From the cell containing the given text, extract its center point as (x, y) coordinate. 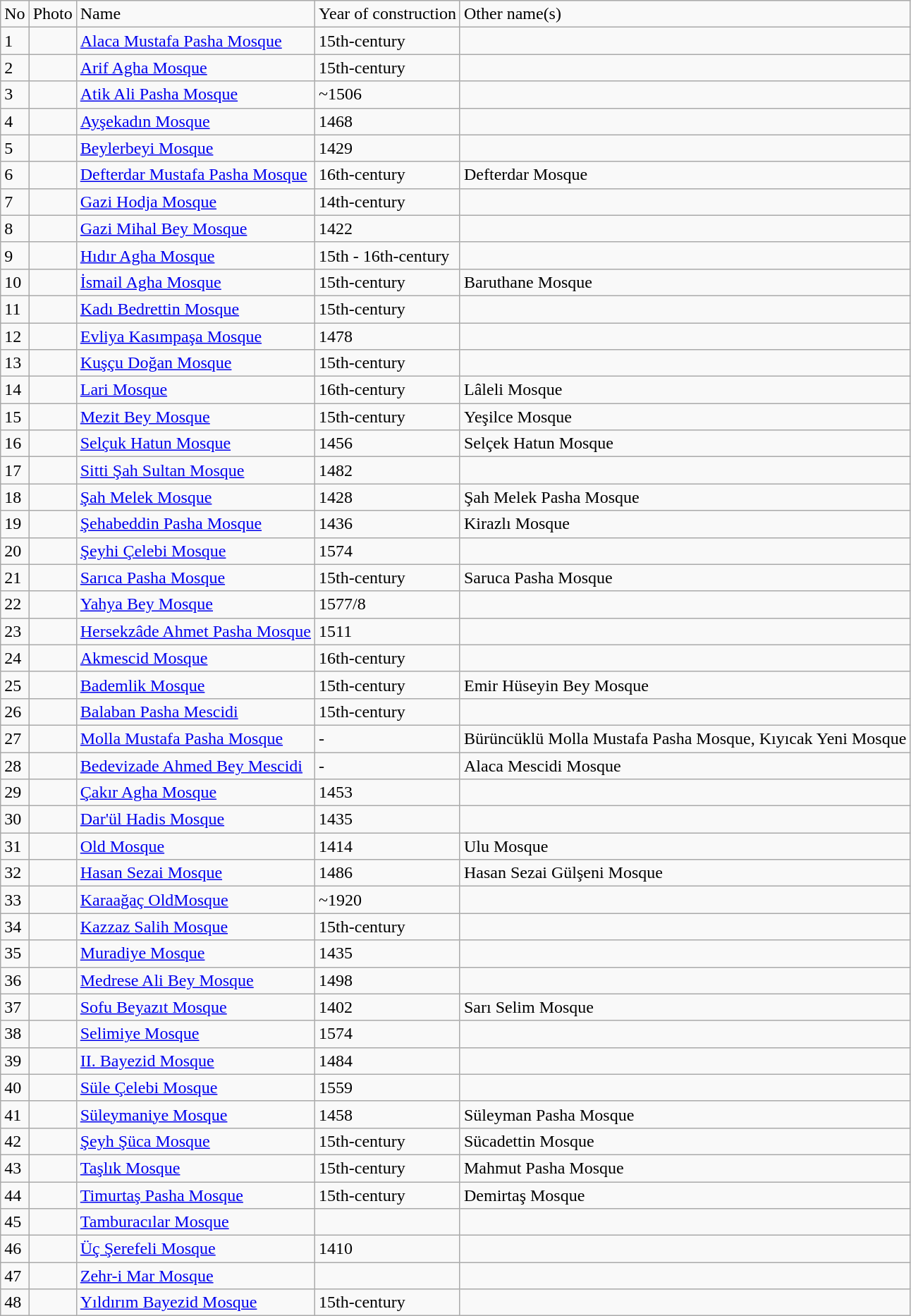
1429 (388, 148)
1453 (388, 793)
22 (15, 604)
9 (15, 255)
46 (15, 1249)
Hıdır Agha Mosque (195, 255)
37 (15, 1007)
5 (15, 148)
Saruca Pasha Mosque (685, 578)
1402 (388, 1007)
Bürüncüklü Molla Mustafa Pasha Mosque, Kıyıcak Yeni Mosque (685, 738)
Dar'ül Hadis Mosque (195, 820)
35 (15, 954)
16 (15, 444)
2 (15, 68)
Beylerbeyi Mosque (195, 148)
Hasan Sezai Gülşeni Mosque (685, 873)
1 (15, 41)
Atik Ali Pasha Mosque (195, 95)
41 (15, 1114)
1511 (388, 631)
Defterdar Mosque (685, 175)
1422 (388, 229)
Alaca Mescidi Mosque (685, 765)
Kadı Bedrettin Mosque (195, 309)
21 (15, 578)
Sücadettin Mosque (685, 1141)
Mahmut Pasha Mosque (685, 1168)
Molla Mustafa Pasha Mosque (195, 738)
7 (15, 202)
Gazi Hodja Mosque (195, 202)
Şeyhi Çelebi Mosque (195, 551)
1436 (388, 524)
Akmescid Mosque (195, 658)
10 (15, 282)
Şehabeddin Pasha Mosque (195, 524)
Kirazlı Mosque (685, 524)
40 (15, 1087)
İsmail Agha Mosque (195, 282)
Name (195, 14)
Mezit Bey Mosque (195, 417)
1559 (388, 1087)
Süleyman Pasha Mosque (685, 1114)
Baruthane Mosque (685, 282)
Old Mosque (195, 846)
Alaca Mustafa Pasha Mosque (195, 41)
~1506 (388, 95)
45 (15, 1222)
1458 (388, 1114)
48 (15, 1303)
28 (15, 765)
3 (15, 95)
Hasan Sezai Mosque (195, 873)
12 (15, 336)
Bedevizade Ahmed Bey Mescidi (195, 765)
27 (15, 738)
1478 (388, 336)
38 (15, 1034)
Zehr-i Mar Mosque (195, 1276)
30 (15, 820)
Ayşekadın Mosque (195, 121)
6 (15, 175)
Timurtaş Pasha Mosque (195, 1195)
15 (15, 417)
Selçuk Hatun Mosque (195, 444)
1414 (388, 846)
39 (15, 1061)
Lari Mosque (195, 390)
Lâleli Mosque (685, 390)
1577/8 (388, 604)
Kazzaz Salih Mosque (195, 927)
Hersekzâde Ahmet Pasha Mosque (195, 631)
1482 (388, 470)
~1920 (388, 900)
Süle Çelebi Mosque (195, 1087)
Defterdar Mustafa Pasha Mosque (195, 175)
II. Bayezid Mosque (195, 1061)
Sitti Şah Sultan Mosque (195, 470)
Yeşilce Mosque (685, 417)
Photo (52, 14)
19 (15, 524)
Kuşçu Doğan Mosque (195, 363)
1498 (388, 980)
Balaban Pasha Mescidi (195, 712)
Gazi Mihal Bey Mosque (195, 229)
17 (15, 470)
Bademlik Mosque (195, 685)
36 (15, 980)
1410 (388, 1249)
32 (15, 873)
1468 (388, 121)
11 (15, 309)
31 (15, 846)
Demirtaş Mosque (685, 1195)
29 (15, 793)
Emir Hüseyin Bey Mosque (685, 685)
42 (15, 1141)
13 (15, 363)
20 (15, 551)
Karaağaç OldMosque (195, 900)
14th-century (388, 202)
Yahya Bey Mosque (195, 604)
Taşlık Mosque (195, 1168)
33 (15, 900)
1484 (388, 1061)
Selçek Hatun Mosque (685, 444)
18 (15, 497)
Arif Agha Mosque (195, 68)
Çakır Agha Mosque (195, 793)
Ulu Mosque (685, 846)
14 (15, 390)
Süleymaniye Mosque (195, 1114)
43 (15, 1168)
Tamburacılar Mosque (195, 1222)
Medrese Ali Bey Mosque (195, 980)
47 (15, 1276)
1486 (388, 873)
No (15, 14)
Şeyh Şüca Mosque (195, 1141)
Selimiye Mosque (195, 1034)
Sofu Beyazıt Mosque (195, 1007)
4 (15, 121)
Muradiye Mosque (195, 954)
34 (15, 927)
23 (15, 631)
Year of construction (388, 14)
8 (15, 229)
Üç Şerefeli Mosque (195, 1249)
44 (15, 1195)
Sarıca Pasha Mosque (195, 578)
15th - 16th-century (388, 255)
Şah Melek Mosque (195, 497)
Evliya Kasımpaşa Mosque (195, 336)
1428 (388, 497)
26 (15, 712)
Yıldırım Bayezid Mosque (195, 1303)
25 (15, 685)
Şah Melek Pasha Mosque (685, 497)
1456 (388, 444)
24 (15, 658)
Sarı Selim Mosque (685, 1007)
Other name(s) (685, 14)
